Scan for the cell matching the given text and deliver its (X, Y) coordinate at center. 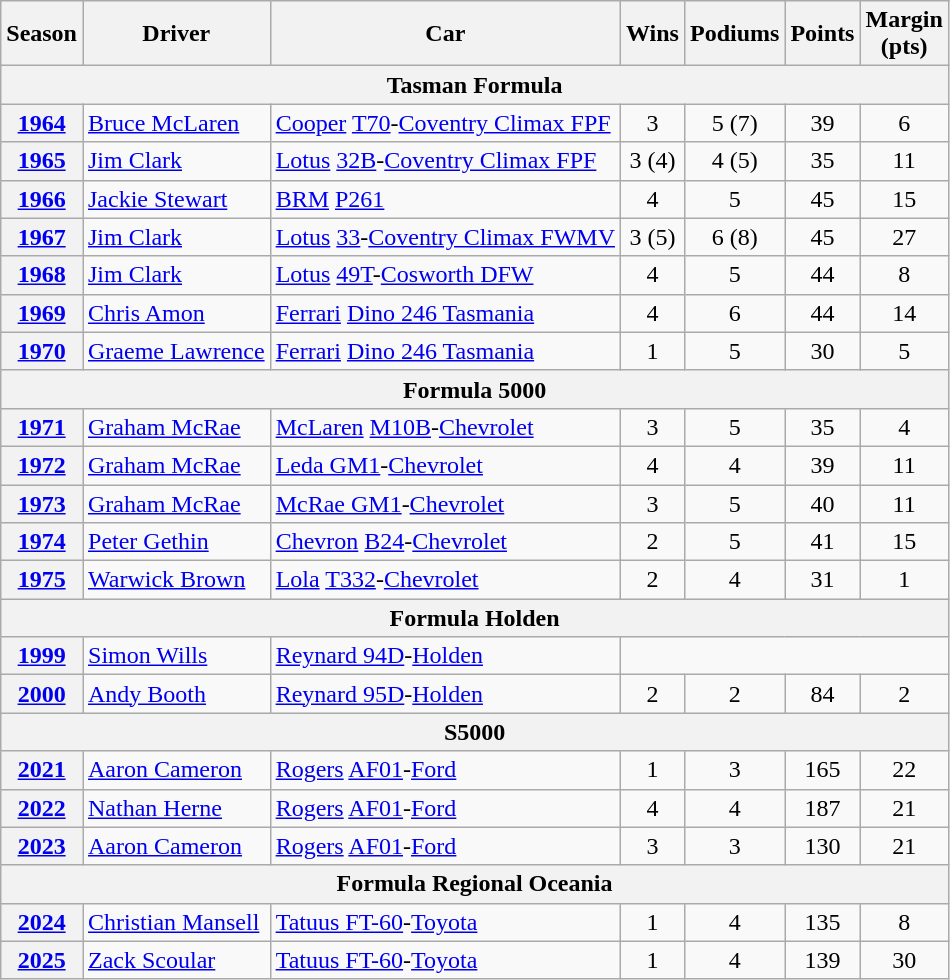
Formula Regional Oceania (475, 884)
187 (822, 808)
139 (822, 960)
2025 (42, 960)
Margin(pts) (904, 34)
Warwick Brown (176, 580)
3 (4) (653, 161)
2022 (42, 808)
Lotus 32B-Coventry Climax FPF (445, 161)
Reynard 95D-Holden (445, 694)
1967 (42, 237)
McLaren M10B-Chevrolet (445, 427)
2023 (42, 846)
Car (445, 34)
Peter Gethin (176, 542)
135 (822, 922)
Reynard 94D-Holden (445, 656)
1974 (42, 542)
Tasman Formula (475, 85)
22 (904, 770)
1975 (42, 580)
Graeme Lawrence (176, 351)
2021 (42, 770)
BRM P261 (445, 199)
41 (822, 542)
Points (822, 34)
Lotus 33-Coventry Climax FWMV (445, 237)
Simon Wills (176, 656)
Wins (653, 34)
2024 (42, 922)
165 (822, 770)
2000 (42, 694)
1973 (42, 503)
31 (822, 580)
Season (42, 34)
3 (5) (653, 237)
4 (5) (734, 161)
Zack Scoular (176, 960)
Christian Mansell (176, 922)
27 (904, 237)
1965 (42, 161)
Cooper T70-Coventry Climax FPF (445, 123)
1970 (42, 351)
1969 (42, 313)
Jackie Stewart (176, 199)
Podiums (734, 34)
S5000 (475, 732)
Bruce McLaren (176, 123)
Nathan Herne (176, 808)
Formula 5000 (475, 389)
40 (822, 503)
Lola T332-Chevrolet (445, 580)
1972 (42, 465)
Formula Holden (475, 618)
84 (822, 694)
McRae GM1-Chevrolet (445, 503)
Leda GM1-Chevrolet (445, 465)
1964 (42, 123)
1999 (42, 656)
Chevron B24-Chevrolet (445, 542)
1968 (42, 275)
130 (822, 846)
5 (7) (734, 123)
Lotus 49T-Cosworth DFW (445, 275)
1966 (42, 199)
6 (8) (734, 237)
1971 (42, 427)
Chris Amon (176, 313)
Andy Booth (176, 694)
Driver (176, 34)
14 (904, 313)
